Identify which cell holds the provided text, then report its [x, y] central coordinate. 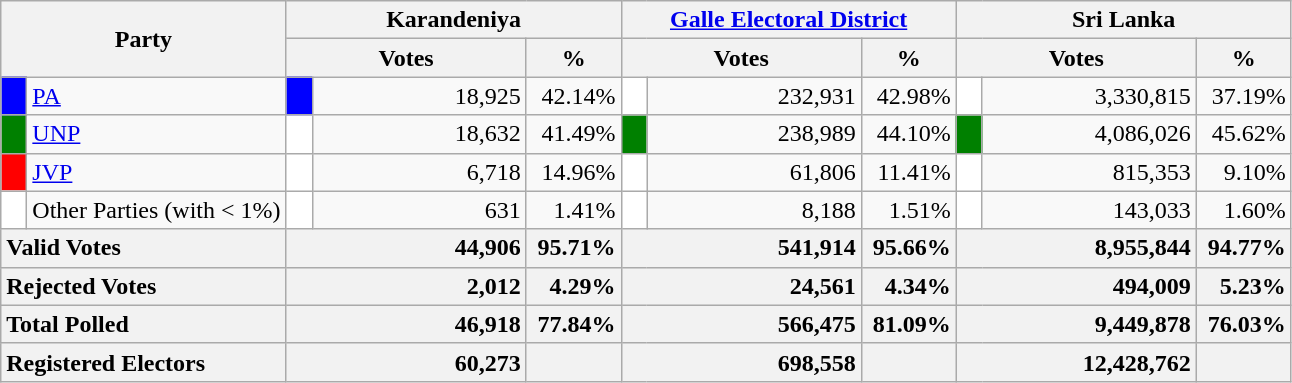
232,931 [754, 96]
45.62% [1244, 134]
95.66% [908, 248]
Karandeniya [454, 20]
Galle Electoral District [788, 20]
42.98% [908, 96]
541,914 [741, 248]
Party [144, 39]
238,989 [754, 134]
4.34% [908, 286]
46,918 [406, 324]
4,086,026 [1089, 134]
1.41% [574, 210]
4.29% [574, 286]
143,033 [1089, 210]
95.71% [574, 248]
1.60% [1244, 210]
61,806 [754, 172]
12,428,762 [1076, 362]
UNP [156, 134]
18,632 [419, 134]
18,925 [419, 96]
41.49% [574, 134]
Registered Electors [144, 362]
6,718 [419, 172]
8,955,844 [1076, 248]
24,561 [741, 286]
11.41% [908, 172]
94.77% [1244, 248]
44.10% [908, 134]
2,012 [406, 286]
3,330,815 [1089, 96]
1.51% [908, 210]
44,906 [406, 248]
JVP [156, 172]
Valid Votes [144, 248]
14.96% [574, 172]
5.23% [1244, 286]
494,009 [1076, 286]
Sri Lanka [1124, 20]
81.09% [908, 324]
Rejected Votes [144, 286]
37.19% [1244, 96]
PA [156, 96]
566,475 [741, 324]
9.10% [1244, 172]
76.03% [1244, 324]
9,449,878 [1076, 324]
42.14% [574, 96]
Other Parties (with < 1%) [156, 210]
77.84% [574, 324]
60,273 [406, 362]
698,558 [741, 362]
8,188 [754, 210]
631 [419, 210]
Total Polled [144, 324]
815,353 [1089, 172]
